Search for the cell housing the specified text and yield its [x, y] center coordinate. 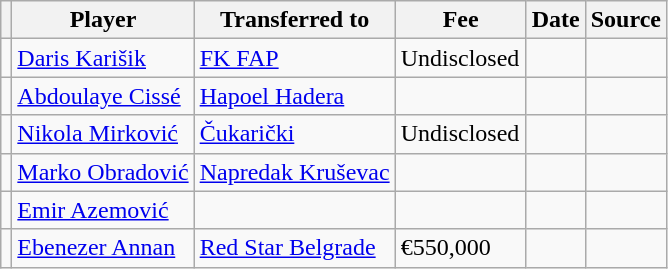
Nikola Mirković [103, 134]
€550,000 [460, 248]
Source [626, 20]
Date [556, 20]
Napredak Kruševac [294, 172]
FK FAP [294, 58]
Marko Obradović [103, 172]
Emir Azemović [103, 210]
Red Star Belgrade [294, 248]
Player [103, 20]
Hapoel Hadera [294, 96]
Transferred to [294, 20]
Fee [460, 20]
Čukarički [294, 134]
Abdoulaye Cissé [103, 96]
Daris Karišik [103, 58]
Ebenezer Annan [103, 248]
